Return the (x, y) coordinate for the center point of the cell that contains the specified text.  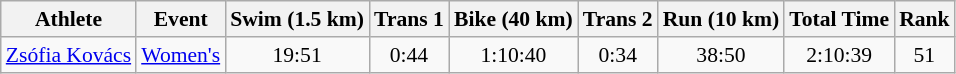
Trans 2 (618, 19)
Run (10 km) (721, 19)
Total Time (839, 19)
1:10:40 (514, 55)
Rank (924, 19)
19:51 (297, 55)
51 (924, 55)
Zsófia Kovács (68, 55)
Athlete (68, 19)
Women's (180, 55)
Swim (1.5 km) (297, 19)
Bike (40 km) (514, 19)
38:50 (721, 55)
2:10:39 (839, 55)
Trans 1 (409, 19)
Event (180, 19)
0:34 (618, 55)
0:44 (409, 55)
